From the cell containing the given text, extract its center point as (x, y) coordinate. 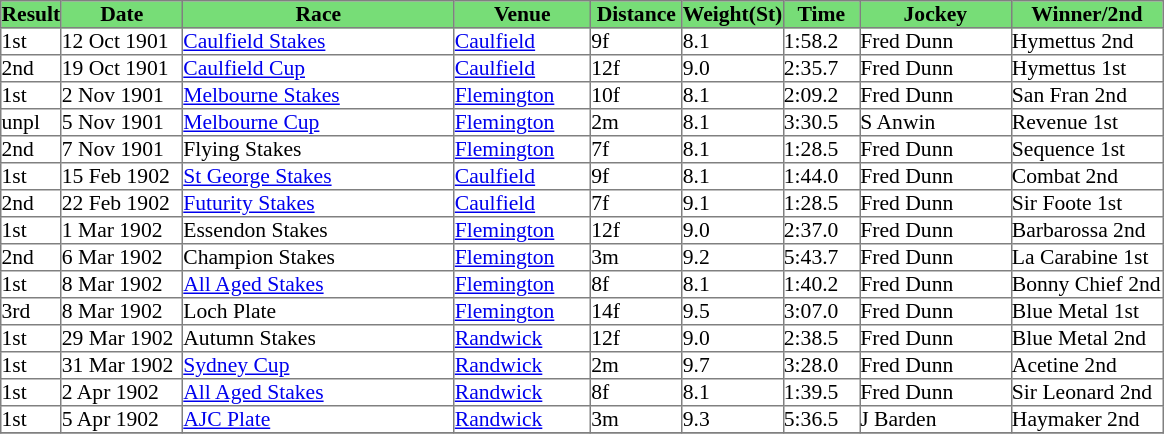
J Barden (936, 420)
9.5 (732, 312)
2:37.0 (821, 230)
Combat 2nd (1087, 176)
Jockey (936, 14)
19 Oct 1901 (122, 68)
15 Feb 1902 (122, 176)
AJC Plate (319, 420)
Distance (637, 14)
2 Nov 1901 (122, 96)
Acetine 2nd (1087, 366)
Flying Stakes (319, 150)
San Fran 2nd (1087, 96)
unpl (31, 122)
9.1 (732, 204)
5 Apr 1902 (122, 420)
10f (637, 96)
Blue Metal 1st (1087, 312)
3:07.0 (821, 312)
St George Stakes (319, 176)
Revenue 1st (1087, 122)
Champion Stakes (319, 258)
7 Nov 1901 (122, 150)
3:28.0 (821, 366)
Sir Foote 1st (1087, 204)
Bonny Chief 2nd (1087, 284)
Autumn Stakes (319, 338)
6 Mar 1902 (122, 258)
2 Apr 1902 (122, 392)
22 Feb 1902 (122, 204)
Melbourne Cup (319, 122)
1 Mar 1902 (122, 230)
S Anwin (936, 122)
2:38.5 (821, 338)
Hymettus 1st (1087, 68)
Winner/2nd (1087, 14)
Melbourne Stakes (319, 96)
5:43.7 (821, 258)
Caulfield Cup (319, 68)
Futurity Stakes (319, 204)
Hymettus 2nd (1087, 42)
2:09.2 (821, 96)
12 Oct 1901 (122, 42)
Weight(St) (732, 14)
Loch Plate (319, 312)
Sir Leonard 2nd (1087, 392)
1:40.2 (821, 284)
Time (821, 14)
La Carabine 1st (1087, 258)
2:35.7 (821, 68)
Date (122, 14)
31 Mar 1902 (122, 366)
Sequence 1st (1087, 150)
Haymaker 2nd (1087, 420)
Caulfield Stakes (319, 42)
Result (31, 14)
Essendon Stakes (319, 230)
1:39.5 (821, 392)
3rd (31, 312)
29 Mar 1902 (122, 338)
9.3 (732, 420)
Sydney Cup (319, 366)
Blue Metal 2nd (1087, 338)
5 Nov 1901 (122, 122)
9.7 (732, 366)
5:36.5 (821, 420)
Barbarossa 2nd (1087, 230)
3:30.5 (821, 122)
1:58.2 (821, 42)
Race (319, 14)
9.2 (732, 258)
1:44.0 (821, 176)
14f (637, 312)
Venue (522, 14)
